From the cell containing the given text, extract its center point as (X, Y) coordinate. 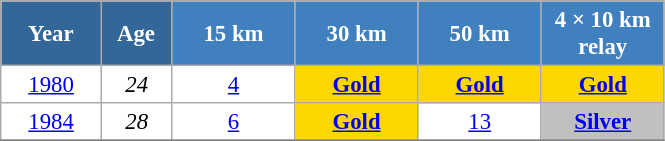
Year (52, 34)
24 (136, 85)
4 × 10 km relay (602, 34)
13 (480, 122)
1984 (52, 122)
1980 (52, 85)
28 (136, 122)
Age (136, 34)
15 km (234, 34)
50 km (480, 34)
30 km (356, 34)
Silver (602, 122)
4 (234, 85)
6 (234, 122)
